Scan for the cell matching the given text and deliver its [x, y] coordinate at center. 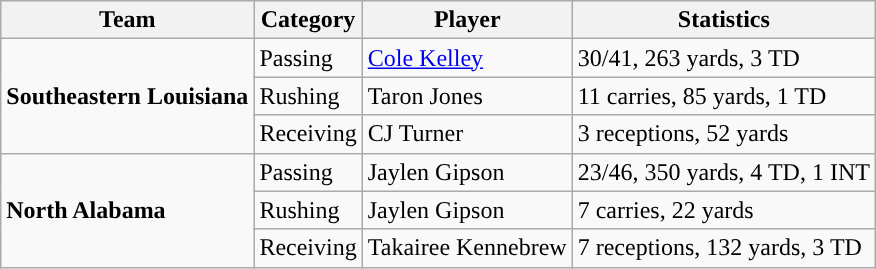
Category [308, 20]
Taron Jones [467, 96]
3 receptions, 52 yards [724, 134]
7 carries, 22 yards [724, 210]
30/41, 263 yards, 3 TD [724, 58]
Southeastern Louisiana [128, 96]
Statistics [724, 20]
Takairee Kennebrew [467, 248]
Team [128, 20]
North Alabama [128, 210]
11 carries, 85 yards, 1 TD [724, 96]
CJ Turner [467, 134]
Cole Kelley [467, 58]
23/46, 350 yards, 4 TD, 1 INT [724, 172]
Player [467, 20]
7 receptions, 132 yards, 3 TD [724, 248]
